From the cell containing the given text, extract its center point as [X, Y] coordinate. 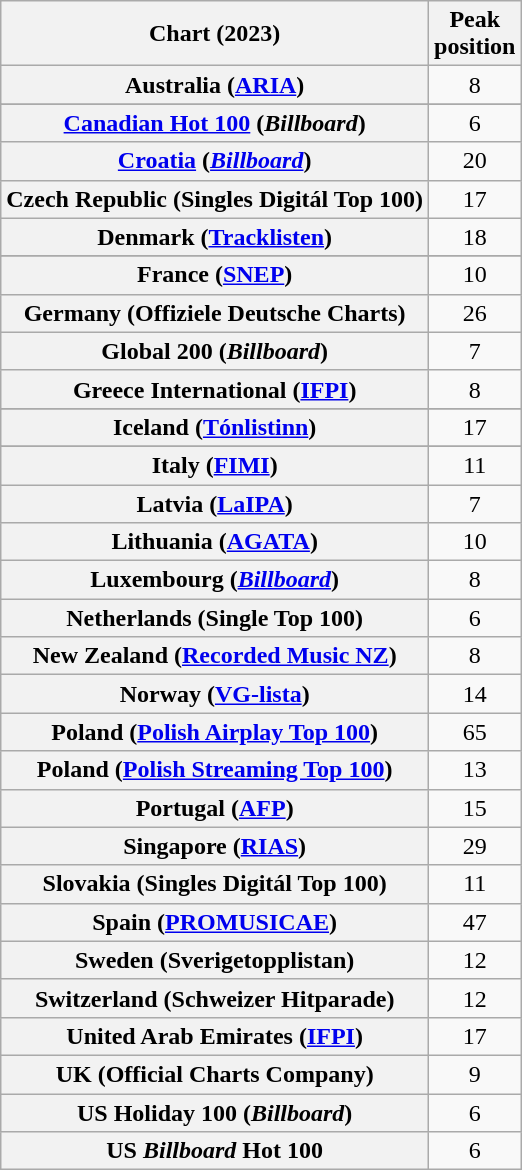
Slovakia (Singles Digitál Top 100) [215, 884]
Singapore (RIAS) [215, 846]
Latvia (LaIPA) [215, 503]
65 [475, 732]
26 [475, 313]
United Arab Emirates (IFPI) [215, 1036]
18 [475, 237]
Greece International (IFPI) [215, 389]
Portugal (AFP) [215, 808]
Germany (Offiziele Deutsche Charts) [215, 313]
New Zealand (Recorded Music NZ) [215, 656]
Denmark (Tracklisten) [215, 237]
Poland (Polish Airplay Top 100) [215, 732]
Australia (ARIA) [215, 85]
Lithuania (AGATA) [215, 542]
Global 200 (Billboard) [215, 351]
Canadian Hot 100 (Billboard) [215, 123]
47 [475, 922]
Norway (VG-lista) [215, 694]
Switzerland (Schweizer Hitparade) [215, 998]
UK (Official Charts Company) [215, 1074]
29 [475, 846]
Croatia (Billboard) [215, 161]
Netherlands (Single Top 100) [215, 618]
Luxembourg (Billboard) [215, 580]
US Billboard Hot 100 [215, 1151]
9 [475, 1074]
15 [475, 808]
US Holiday 100 (Billboard) [215, 1113]
14 [475, 694]
Spain (PROMUSICAE) [215, 922]
Czech Republic (Singles Digitál Top 100) [215, 199]
Italy (FIMI) [215, 465]
Sweden (Sverigetopplistan) [215, 960]
Chart (2023) [215, 34]
13 [475, 770]
Peakposition [475, 34]
Poland (Polish Streaming Top 100) [215, 770]
France (SNEP) [215, 275]
20 [475, 161]
Iceland (Tónlistinn) [215, 427]
